Provide the (X, Y) coordinate of the cell's center where the given text is located.  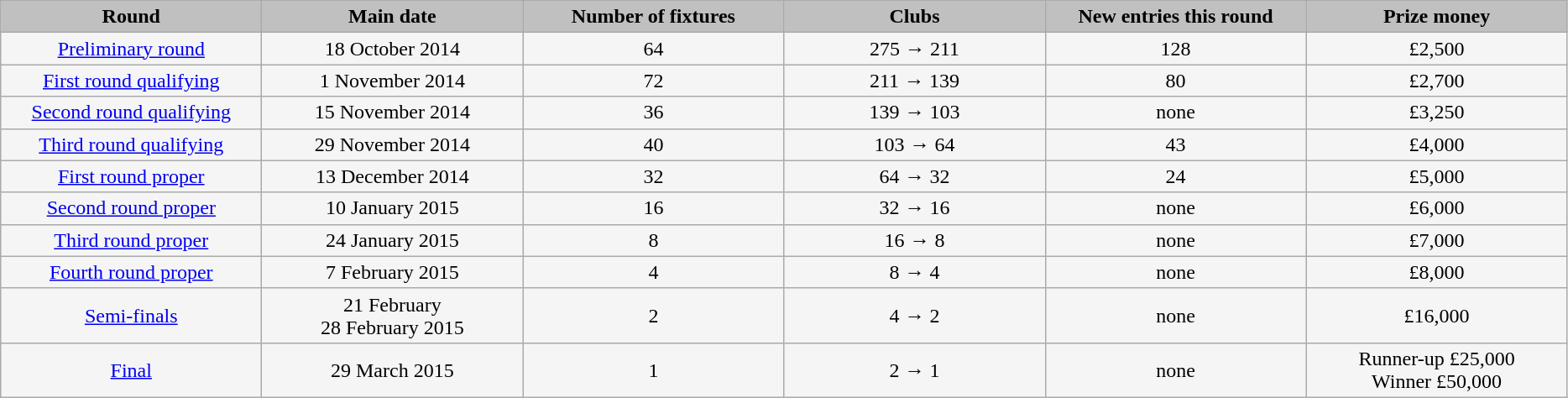
£4,000 (1437, 144)
36 (653, 113)
Second round proper (131, 208)
80 (1175, 81)
32 (653, 176)
Runner-up £25,000Winner £50,000 (1437, 369)
4 → 2 (915, 316)
£16,000 (1437, 316)
21 February28 February 2015 (393, 316)
8 (653, 240)
£3,250 (1437, 113)
7 February 2015 (393, 272)
New entries this round (1175, 17)
Round (131, 17)
Third round proper (131, 240)
211 → 139 (915, 81)
First round proper (131, 176)
24 January 2015 (393, 240)
64 → 32 (915, 176)
16 (653, 208)
10 January 2015 (393, 208)
72 (653, 81)
Preliminary round (131, 49)
128 (1175, 49)
£8,000 (1437, 272)
275 → 211 (915, 49)
64 (653, 49)
15 November 2014 (393, 113)
First round qualifying (131, 81)
2 (653, 316)
Third round qualifying (131, 144)
32 → 16 (915, 208)
8 → 4 (915, 272)
16 → 8 (915, 240)
Main date (393, 17)
£2,700 (1437, 81)
29 March 2015 (393, 369)
Final (131, 369)
Second round qualifying (131, 113)
£6,000 (1437, 208)
£2,500 (1437, 49)
1 (653, 369)
Prize money (1437, 17)
13 December 2014 (393, 176)
43 (1175, 144)
Number of fixtures (653, 17)
Semi-finals (131, 316)
£5,000 (1437, 176)
40 (653, 144)
1 November 2014 (393, 81)
Clubs (915, 17)
4 (653, 272)
139 → 103 (915, 113)
18 October 2014 (393, 49)
£7,000 (1437, 240)
2 → 1 (915, 369)
103 → 64 (915, 144)
24 (1175, 176)
29 November 2014 (393, 144)
Fourth round proper (131, 272)
